Detect which cell encompasses the target text, then output its (x, y) center coordinate. 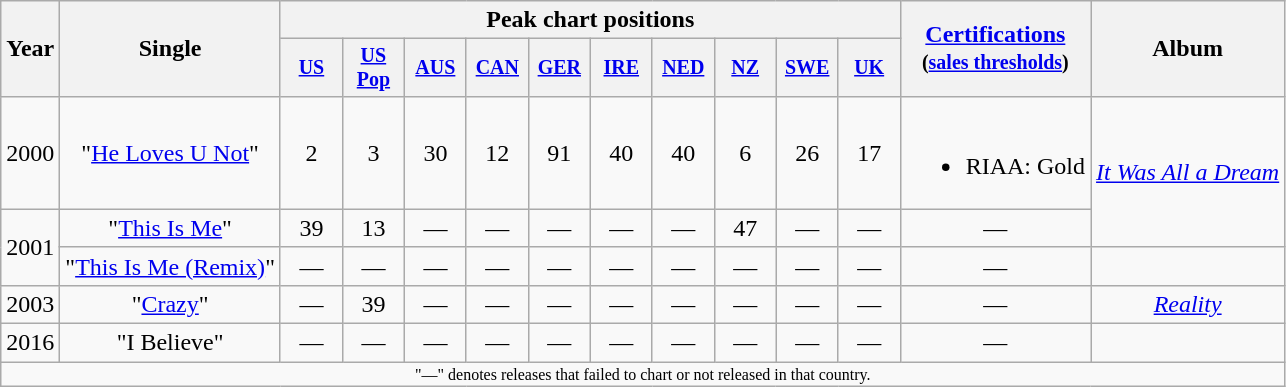
2 (311, 152)
NED (683, 68)
US (311, 68)
SWE (807, 68)
IRE (621, 68)
UK (869, 68)
2000 (30, 152)
91 (559, 152)
"He Loves U Not" (170, 152)
GER (559, 68)
12 (497, 152)
"This Is Me (Remix)" (170, 266)
Single (170, 49)
2003 (30, 304)
AUS (435, 68)
NZ (745, 68)
USPop (373, 68)
"Crazy" (170, 304)
6 (745, 152)
30 (435, 152)
"—" denotes releases that failed to chart or not released in that country. (643, 374)
"I Believe" (170, 343)
17 (869, 152)
It Was All a Dream (1188, 172)
2001 (30, 247)
Certifications(sales thresholds) (995, 49)
Year (30, 49)
3 (373, 152)
13 (373, 228)
47 (745, 228)
Peak chart positions (590, 20)
Album (1188, 49)
RIAA: Gold (995, 152)
CAN (497, 68)
26 (807, 152)
Reality (1188, 304)
2016 (30, 343)
"This Is Me" (170, 228)
